Detect which cell encompasses the target text, then output its [X, Y] center coordinate. 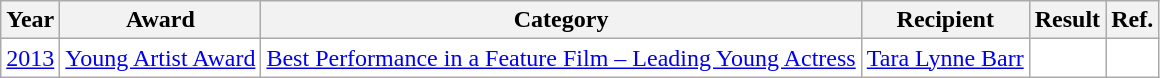
Young Artist Award [160, 58]
Best Performance in a Feature Film – Leading Young Actress [561, 58]
Award [160, 20]
Year [30, 20]
2013 [30, 58]
Tara Lynne Barr [945, 58]
Ref. [1132, 20]
Category [561, 20]
Recipient [945, 20]
Result [1067, 20]
